Extract the (x, y) coordinate from the center of the cell holding the provided text.  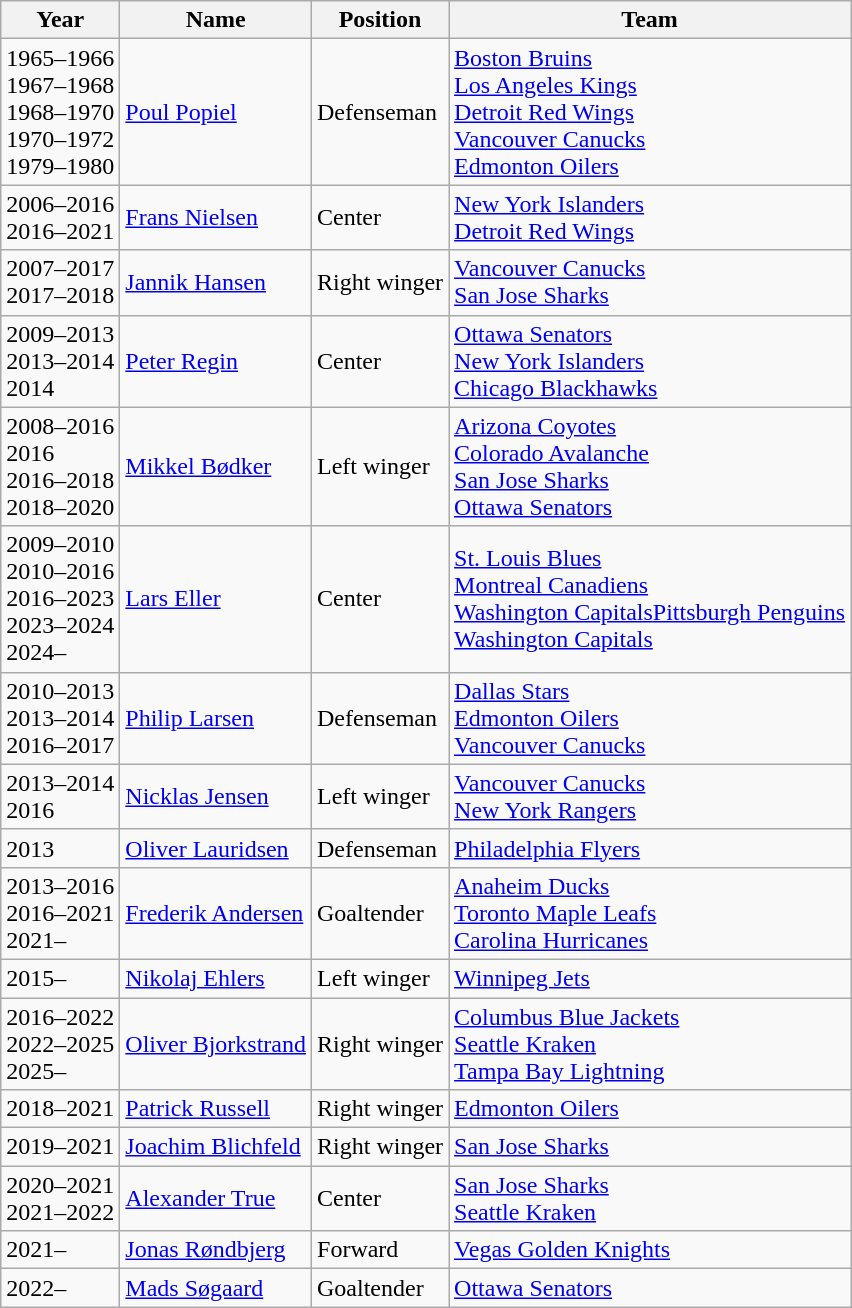
2013 (60, 848)
St. Louis BluesMontreal CanadiensWashington CapitalsPittsburgh PenguinsWashington Capitals (650, 599)
Lars Eller (216, 599)
Philadelphia Flyers (650, 848)
Position (380, 20)
Oliver Bjorkstrand (216, 1044)
New York IslandersDetroit Red Wings (650, 218)
San Jose Sharks (650, 1147)
Philip Larsen (216, 718)
2018–2021 (60, 1109)
Nikolaj Ehlers (216, 978)
Oliver Lauridsen (216, 848)
Frederik Andersen (216, 913)
Patrick Russell (216, 1109)
2009–20132013–20142014 (60, 361)
Poul Popiel (216, 112)
1965–19661967–19681968–19701970–19721979–1980 (60, 112)
Forward (380, 1250)
Team (650, 20)
Vancouver CanucksNew York Rangers (650, 796)
Mads Søgaard (216, 1288)
Jonas Røndbjerg (216, 1250)
Ottawa SenatorsNew York IslandersChicago Blackhawks (650, 361)
2010–20132013–20142016–2017 (60, 718)
2007–20172017–2018 (60, 282)
Boston BruinsLos Angeles KingsDetroit Red WingsVancouver CanucksEdmonton Oilers (650, 112)
2021– (60, 1250)
2009–20102010–20162016–20232023–20242024– (60, 599)
2015– (60, 978)
Ottawa Senators (650, 1288)
Edmonton Oilers (650, 1109)
Jannik Hansen (216, 282)
2008–201620162016–20182018–2020 (60, 466)
2022– (60, 1288)
2016–20222022–20252025– (60, 1044)
2019–2021 (60, 1147)
2013–20162016–20212021– (60, 913)
Frans Nielsen (216, 218)
Dallas StarsEdmonton OilersVancouver Canucks (650, 718)
Joachim Blichfeld (216, 1147)
Vegas Golden Knights (650, 1250)
Peter Regin (216, 361)
Year (60, 20)
Alexander True (216, 1198)
Vancouver CanucksSan Jose Sharks (650, 282)
2006–20162016–2021 (60, 218)
Winnipeg Jets (650, 978)
Nicklas Jensen (216, 796)
Columbus Blue JacketsSeattle KrakenTampa Bay Lightning (650, 1044)
Mikkel Bødker (216, 466)
2013–20142016 (60, 796)
Name (216, 20)
Arizona CoyotesColorado AvalancheSan Jose SharksOttawa Senators (650, 466)
2020–20212021–2022 (60, 1198)
Anaheim DucksToronto Maple LeafsCarolina Hurricanes (650, 913)
San Jose SharksSeattle Kraken (650, 1198)
